Scan for the cell matching the given text and deliver its [X, Y] coordinate at center. 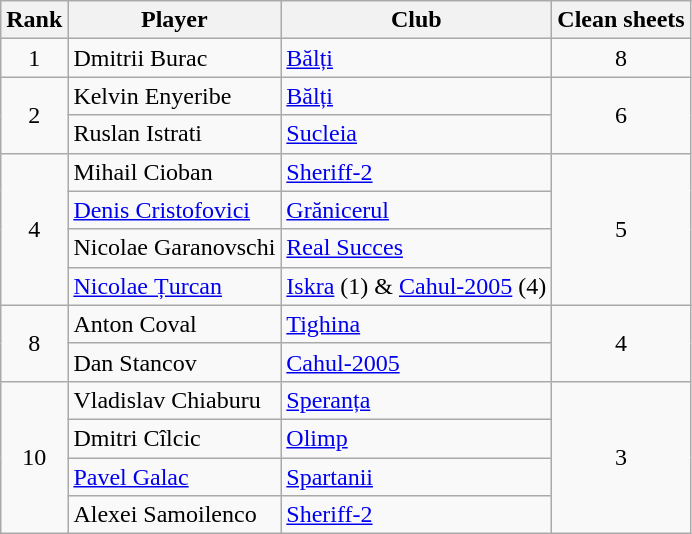
Player [174, 20]
2 [34, 115]
Pavel Galac [174, 477]
Club [416, 20]
Denis Cristofovici [174, 210]
Real Succes [416, 248]
Nicolae Țurcan [174, 286]
Dmitri Cîlcic [174, 438]
Olimp [416, 438]
5 [621, 229]
Nicolae Garanovschi [174, 248]
Vladislav Chiaburu [174, 400]
Cahul-2005 [416, 362]
Tighina [416, 324]
10 [34, 457]
3 [621, 457]
1 [34, 58]
Rank [34, 20]
6 [621, 115]
Mihail Cioban [174, 172]
Sucleia [416, 134]
Grănicerul [416, 210]
Clean sheets [621, 20]
Kelvin Enyeribe [174, 96]
Ruslan Istrati [174, 134]
Anton Coval [174, 324]
Dmitrii Burac [174, 58]
Iskra (1) & Cahul-2005 (4) [416, 286]
Alexei Samoilenco [174, 515]
Spartanii [416, 477]
Dan Stancov [174, 362]
Speranța [416, 400]
